Capture the cell that displays the provided text and extract its [X, Y] central coordinate. 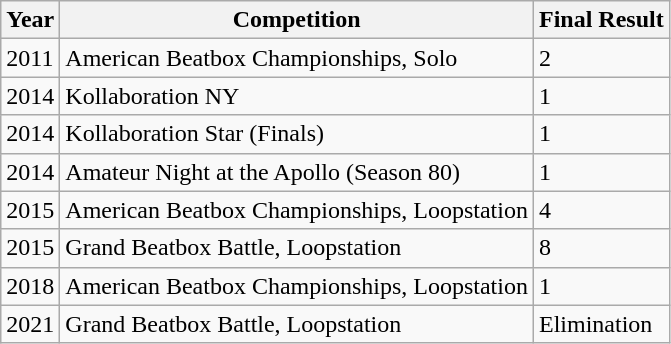
American Beatbox Championships, Solo [297, 58]
Year [30, 20]
Competition [297, 20]
Kollaboration Star (Finals) [297, 134]
2 [601, 58]
Elimination [601, 324]
Amateur Night at the Apollo (Season 80) [297, 172]
Final Result [601, 20]
8 [601, 248]
4 [601, 210]
2021 [30, 324]
2018 [30, 286]
Kollaboration NY [297, 96]
2011 [30, 58]
